Pinpoint the cell where the given text exists, returning its [x, y] midpoint coordinate. 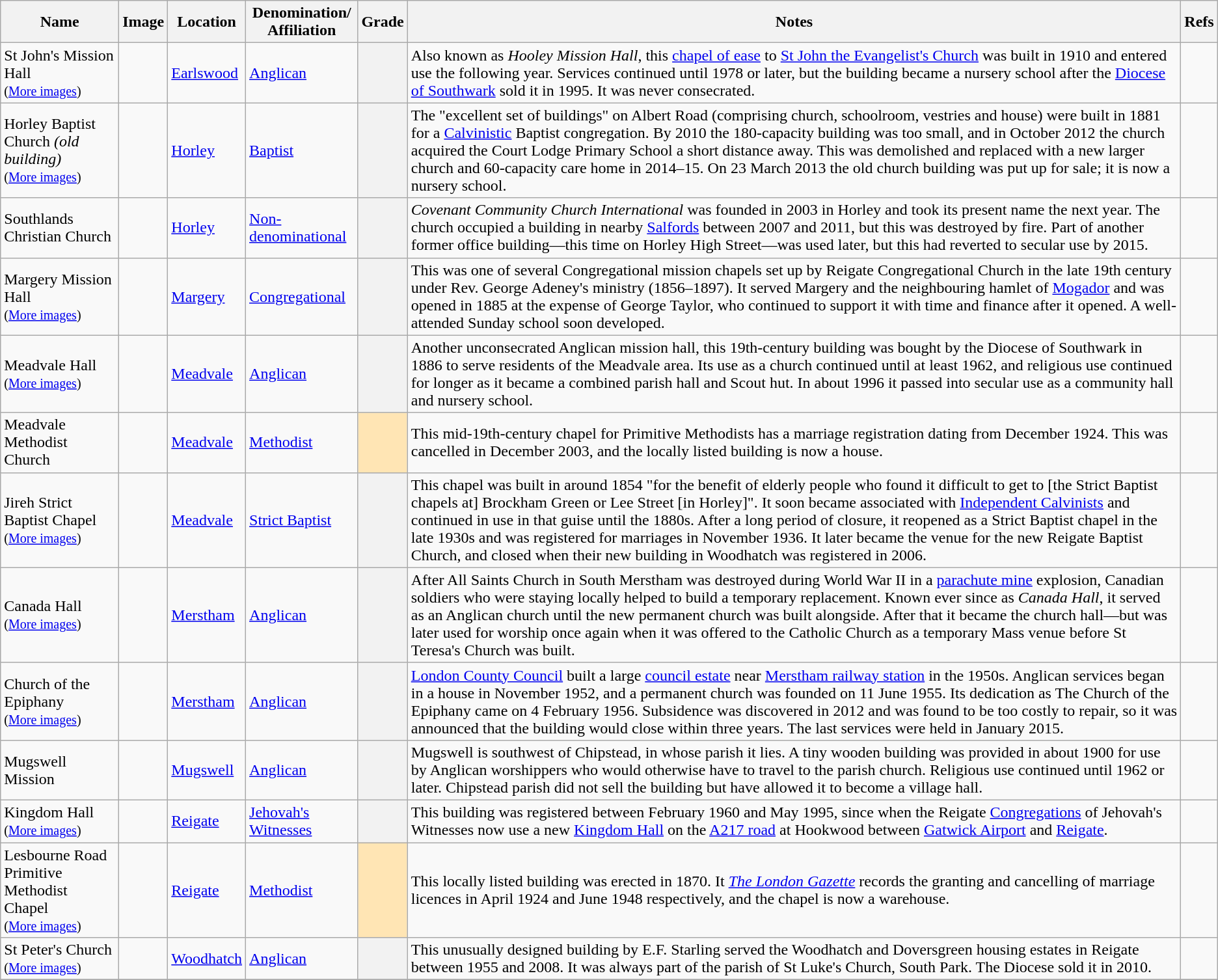
Jehovah's Witnesses [302, 821]
Location [207, 22]
Non-denominational [302, 228]
Margery Mission Hall(More images) [60, 297]
Meadvale Hall(More images) [60, 374]
Church of the Epiphany(More images) [60, 701]
Mugswell Mission [60, 770]
St John's Mission Hall(More images) [60, 73]
Meadvale Methodist Church [60, 442]
Strict Baptist [302, 520]
Southlands Christian Church [60, 228]
Margery [207, 297]
Jireh Strict Baptist Chapel(More images) [60, 520]
St Peter's Church(More images) [60, 959]
Woodhatch [207, 959]
Image [143, 22]
Denomination/Affiliation [302, 22]
Refs [1199, 22]
Mugswell [207, 770]
Grade [383, 22]
Canada Hall(More images) [60, 615]
Horley Baptist Church (old building)(More images) [60, 150]
Kingdom Hall(More images) [60, 821]
Lesbourne Road Primitive Methodist Chapel(More images) [60, 890]
Notes [794, 22]
Baptist [302, 150]
Name [60, 22]
Congregational [302, 297]
Earlswood [207, 73]
